Pinpoint the cell where the given text exists, returning its (x, y) midpoint coordinate. 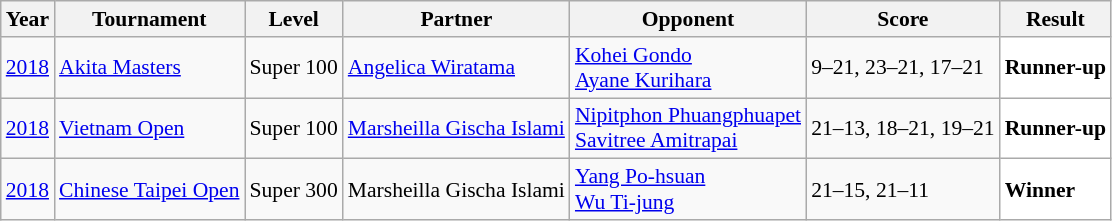
Winner (1056, 190)
9–21, 23–21, 17–21 (903, 68)
21–13, 18–21, 19–21 (903, 128)
Partner (456, 19)
Score (903, 19)
Year (28, 19)
Akita Masters (149, 68)
Nipitphon Phuangphuapet Savitree Amitrapai (688, 128)
Kohei Gondo Ayane Kurihara (688, 68)
Result (1056, 19)
Opponent (688, 19)
Vietnam Open (149, 128)
Tournament (149, 19)
Super 300 (293, 190)
Level (293, 19)
Angelica Wiratama (456, 68)
21–15, 21–11 (903, 190)
Yang Po-hsuan Wu Ti-jung (688, 190)
Chinese Taipei Open (149, 190)
